Output the [x, y] coordinate of the center of the cell containing the given text.  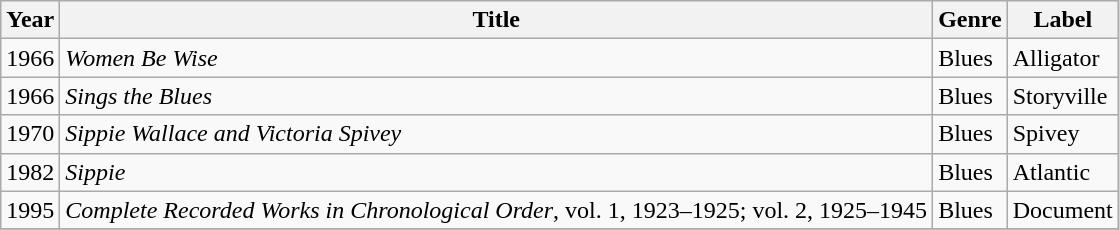
Spivey [1062, 134]
Storyville [1062, 96]
Atlantic [1062, 172]
Genre [970, 20]
1970 [30, 134]
1982 [30, 172]
Label [1062, 20]
1995 [30, 210]
Title [496, 20]
Alligator [1062, 58]
Complete Recorded Works in Chronological Order, vol. 1, 1923–1925; vol. 2, 1925–1945 [496, 210]
Year [30, 20]
Sippie Wallace and Victoria Spivey [496, 134]
Sings the Blues [496, 96]
Sippie [496, 172]
Document [1062, 210]
Women Be Wise [496, 58]
